Output the (X, Y) coordinate of the center of the cell containing the given text.  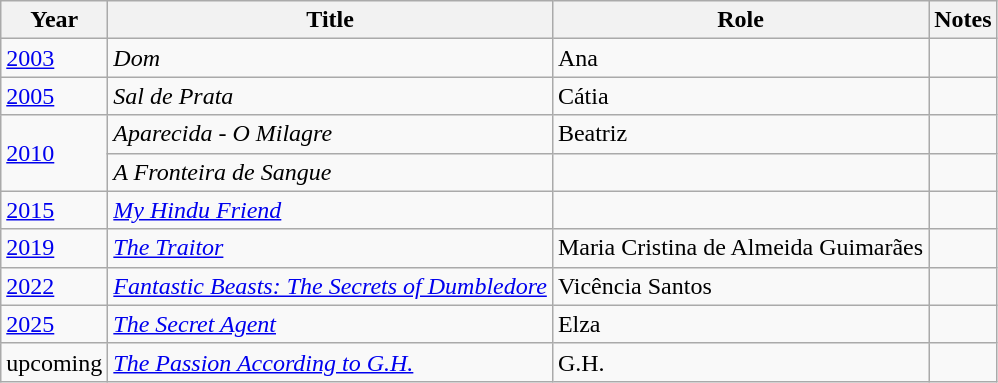
Notes (963, 20)
Fantastic Beasts: The Secrets of Dumbledore (330, 286)
My Hindu Friend (330, 210)
2005 (54, 96)
The Traitor (330, 248)
Dom (330, 58)
2022 (54, 286)
2010 (54, 153)
Year (54, 20)
A Fronteira de Sangue (330, 172)
Aparecida - O Milagre (330, 134)
G.H. (740, 362)
Cátia (740, 96)
Role (740, 20)
The Passion According to G.H. (330, 362)
Ana (740, 58)
upcoming (54, 362)
The Secret Agent (330, 324)
Elza (740, 324)
2019 (54, 248)
2015 (54, 210)
Sal de Prata (330, 96)
Beatriz (740, 134)
Vicência Santos (740, 286)
Maria Cristina de Almeida Guimarães (740, 248)
Title (330, 20)
2003 (54, 58)
2025 (54, 324)
